Detect which cell encompasses the target text, then output its (x, y) center coordinate. 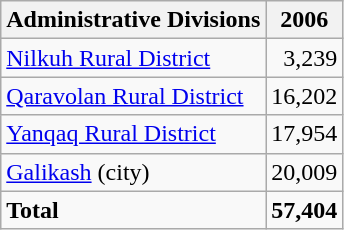
20,009 (304, 172)
16,202 (304, 96)
17,954 (304, 134)
2006 (304, 20)
Galikash (city) (134, 172)
Administrative Divisions (134, 20)
Yanqaq Rural District (134, 134)
57,404 (304, 210)
Qaravolan Rural District (134, 96)
Nilkuh Rural District (134, 58)
Total (134, 210)
3,239 (304, 58)
